From the cell containing the given text, extract its center point as [X, Y] coordinate. 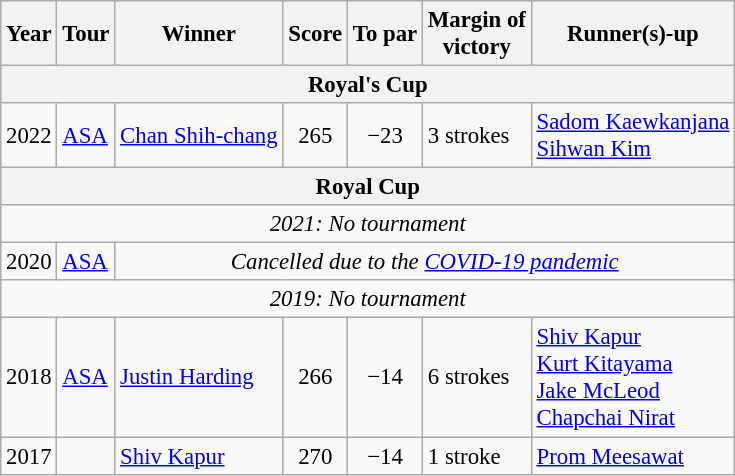
Shiv Kapur [199, 456]
270 [316, 456]
Royal Cup [368, 187]
−23 [386, 136]
266 [316, 378]
265 [316, 136]
Margin ofvictory [478, 34]
Sadom Kaewkanjana Sihwan Kim [633, 136]
Royal's Cup [368, 85]
3 strokes [478, 136]
Prom Meesawat [633, 456]
2021: No tournament [368, 224]
Year [29, 34]
Runner(s)-up [633, 34]
To par [386, 34]
Tour [86, 34]
6 strokes [478, 378]
Justin Harding [199, 378]
2018 [29, 378]
Chan Shih-chang [199, 136]
2017 [29, 456]
Shiv Kapur Kurt Kitayama Jake McLeod Chapchai Nirat [633, 378]
Cancelled due to the COVID-19 pandemic [425, 262]
2019: No tournament [368, 299]
Score [316, 34]
2020 [29, 262]
2022 [29, 136]
1 stroke [478, 456]
Winner [199, 34]
